Extract the (X, Y) coordinate from the center of the cell holding the provided text.  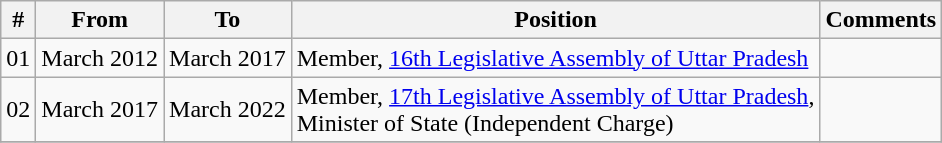
March 2012 (100, 58)
02 (18, 110)
Member, 16th Legislative Assembly of Uttar Pradesh (556, 58)
To (228, 20)
From (100, 20)
Position (556, 20)
March 2022 (228, 110)
# (18, 20)
Member, 17th Legislative Assembly of Uttar Pradesh,Minister of State (Independent Charge) (556, 110)
01 (18, 58)
Comments (881, 20)
